Pinpoint the cell where the given text exists, returning its (x, y) midpoint coordinate. 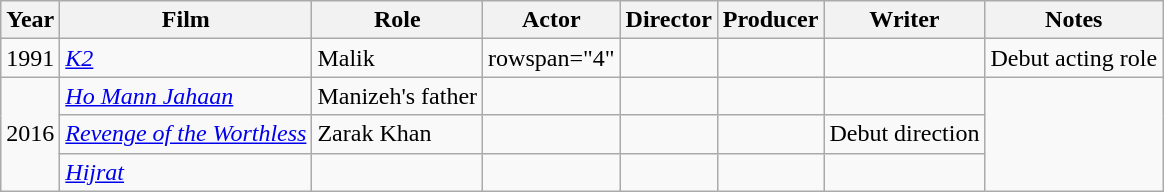
Director (668, 20)
Writer (904, 20)
K2 (186, 58)
Zarak Khan (398, 134)
Year (30, 20)
Revenge of the Worthless (186, 134)
2016 (30, 134)
Ho Mann Jahaan (186, 96)
Malik (398, 58)
Debut direction (904, 134)
Hijrat (186, 172)
Actor (552, 20)
Film (186, 20)
Notes (1074, 20)
rowspan="4" (552, 58)
Debut acting role (1074, 58)
Manizeh's father (398, 96)
Role (398, 20)
Producer (770, 20)
1991 (30, 58)
